Find where the given text appears and provide that cell's center as [X, Y] coordinate. 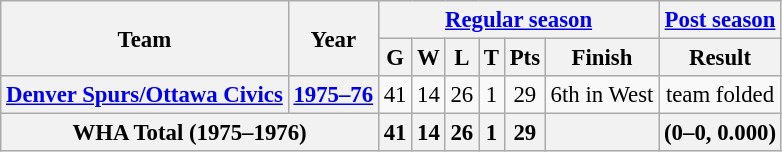
(0–0, 0.000) [720, 133]
Result [720, 58]
Denver Spurs/Ottawa Civics [144, 95]
Team [144, 38]
WHA Total (1975–1976) [190, 133]
Finish [602, 58]
team folded [720, 95]
L [462, 58]
Post season [720, 20]
W [428, 58]
Pts [524, 58]
6th in West [602, 95]
1975–76 [333, 95]
Regular season [518, 20]
T [492, 58]
Year [333, 38]
G [394, 58]
